Pinpoint the cell where the given text exists, returning its [X, Y] midpoint coordinate. 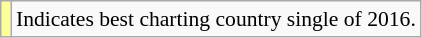
Indicates best charting country single of 2016. [216, 19]
